For the text-containing cell, return its midpoint in (x, y) coordinate format. 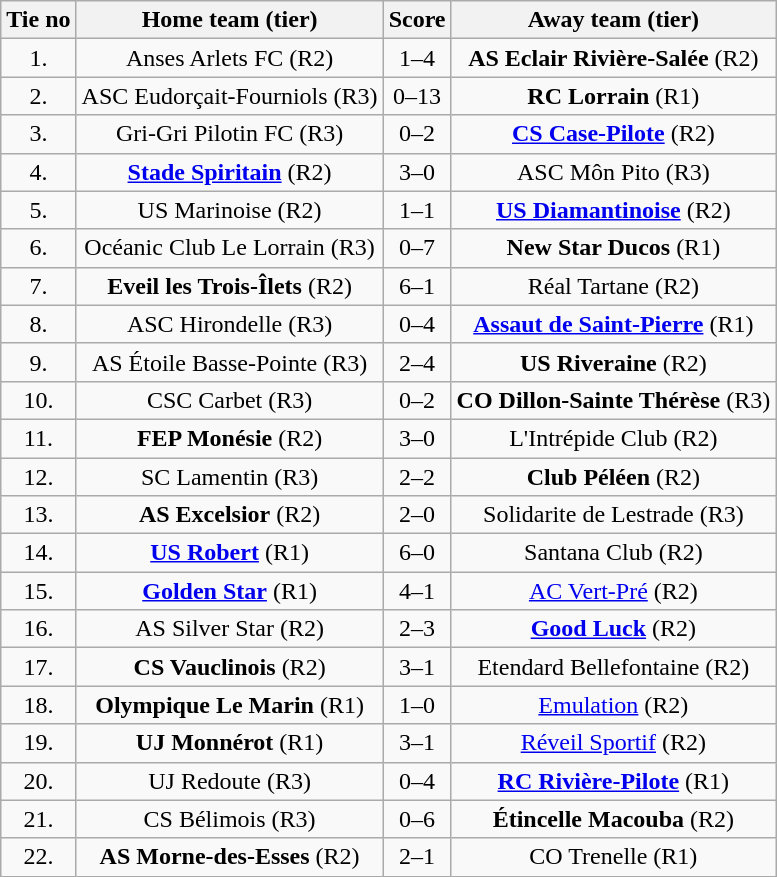
2–1 (417, 857)
RC Rivière-Pilote (R1) (614, 781)
Étincelle Macouba (R2) (614, 819)
8. (38, 324)
9. (38, 362)
AS Excelsior (R2) (230, 515)
Golden Star (R1) (230, 591)
Santana Club (R2) (614, 553)
CO Dillon-Sainte Thérèse (R3) (614, 400)
15. (38, 591)
0–13 (417, 96)
Eveil les Trois-Îlets (R2) (230, 286)
11. (38, 438)
21. (38, 819)
AS Étoile Basse-Pointe (R3) (230, 362)
Away team (tier) (614, 20)
1–0 (417, 705)
Assaut de Saint-Pierre (R1) (614, 324)
4. (38, 172)
Tie no (38, 20)
CO Trenelle (R1) (614, 857)
Réveil Sportif (R2) (614, 743)
UJ Redoute (R3) (230, 781)
US Marinoise (R2) (230, 210)
Olympique Le Marin (R1) (230, 705)
US Robert (R1) (230, 553)
20. (38, 781)
5. (38, 210)
Anses Arlets FC (R2) (230, 58)
4–1 (417, 591)
AC Vert-Pré (R2) (614, 591)
17. (38, 667)
2–3 (417, 629)
2–2 (417, 477)
Emulation (R2) (614, 705)
Home team (tier) (230, 20)
ASC Hirondelle (R3) (230, 324)
US Diamantinoise (R2) (614, 210)
CS Vauclinois (R2) (230, 667)
CSC Carbet (R3) (230, 400)
CS Bélimois (R3) (230, 819)
6–0 (417, 553)
L'Intrépide Club (R2) (614, 438)
Club Péléen (R2) (614, 477)
SC Lamentin (R3) (230, 477)
AS Eclair Rivière-Salée (R2) (614, 58)
0–7 (417, 248)
AS Silver Star (R2) (230, 629)
ASC Eudorçait-Fourniols (R3) (230, 96)
22. (38, 857)
Good Luck (R2) (614, 629)
FEP Monésie (R2) (230, 438)
2–4 (417, 362)
0–6 (417, 819)
CS Case-Pilote (R2) (614, 134)
Réal Tartane (R2) (614, 286)
1–1 (417, 210)
6–1 (417, 286)
ASC Môn Pito (R3) (614, 172)
Solidarite de Lestrade (R3) (614, 515)
16. (38, 629)
Océanic Club Le Lorrain (R3) (230, 248)
10. (38, 400)
Score (417, 20)
1. (38, 58)
RC Lorrain (R1) (614, 96)
18. (38, 705)
12. (38, 477)
US Riveraine (R2) (614, 362)
2. (38, 96)
19. (38, 743)
New Star Ducos (R1) (614, 248)
AS Morne-des-Esses (R2) (230, 857)
1–4 (417, 58)
Etendard Bellefontaine (R2) (614, 667)
7. (38, 286)
Gri-Gri Pilotin FC (R3) (230, 134)
UJ Monnérot (R1) (230, 743)
13. (38, 515)
3. (38, 134)
Stade Spiritain (R2) (230, 172)
14. (38, 553)
2–0 (417, 515)
6. (38, 248)
